From the cell containing the given text, extract its center point as (x, y) coordinate. 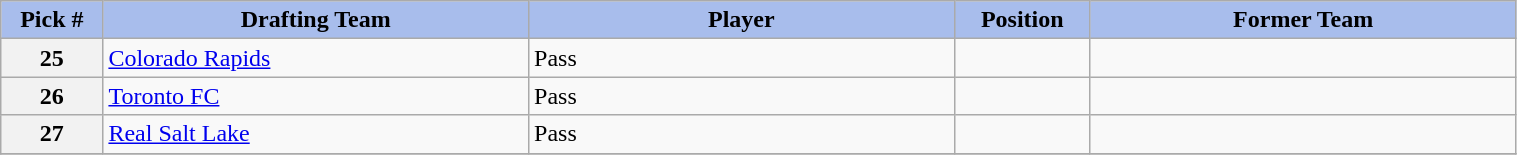
Player (742, 20)
Toronto FC (316, 96)
26 (52, 96)
Colorado Rapids (316, 58)
Pick # (52, 20)
Real Salt Lake (316, 134)
Former Team (1303, 20)
25 (52, 58)
Position (1022, 20)
Drafting Team (316, 20)
27 (52, 134)
